Search for the cell housing the specified text and yield its (X, Y) center coordinate. 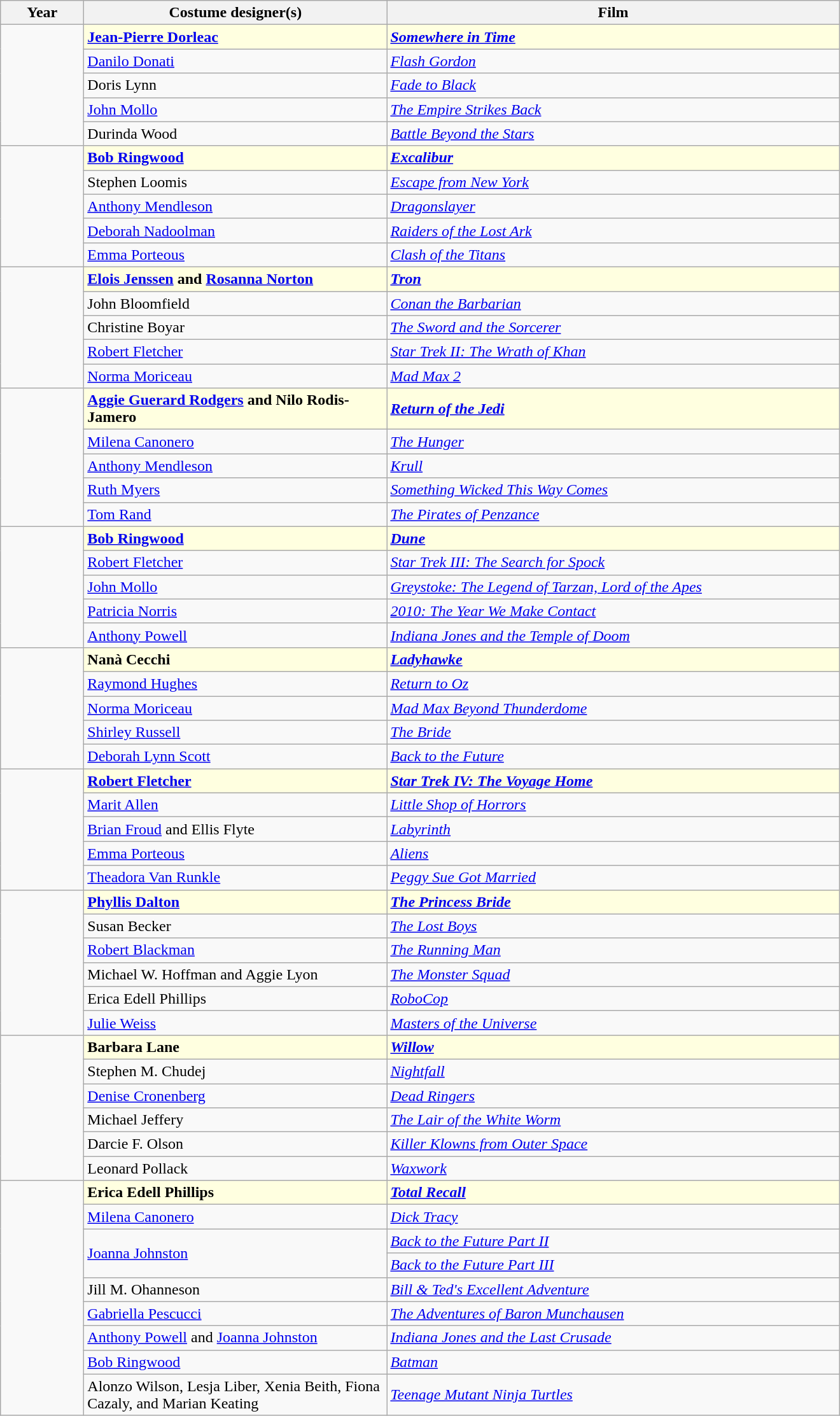
Durinda Wood (235, 134)
Star Trek IV: The Voyage Home (613, 781)
Alonzo Wilson, Lesja Liber, Xenia Beith, Fiona Cazaly, and Marian Keating (235, 1395)
Back to the Future Part II (613, 1241)
Teenage Mutant Ninja Turtles (613, 1395)
Return to Oz (613, 683)
Jill M. Ohanneson (235, 1289)
Mad Max Beyond Thunderdome (613, 708)
Aggie Guerard Rodgers and Nilo Rodis-Jamero (235, 409)
Total Recall (613, 1193)
The Adventures of Baron Munchausen (613, 1314)
Batman (613, 1362)
Michael Jeffery (235, 1120)
Dick Tracy (613, 1217)
Brian Froud and Ellis Flyte (235, 829)
Patricia Norris (235, 611)
Film (613, 13)
Krull (613, 466)
Conan the Barbarian (613, 304)
Ladyhawke (613, 659)
Aliens (613, 853)
Clash of the Titans (613, 255)
Indiana Jones and the Last Crusade (613, 1338)
Leonard Pollack (235, 1168)
Darcie F. Olson (235, 1144)
Anthony Powell and Joanna Johnston (235, 1338)
Phyllis Dalton (235, 902)
Masters of the Universe (613, 1023)
Robert Blackman (235, 950)
Nanà Cecchi (235, 659)
Raymond Hughes (235, 683)
Stephen M. Chudej (235, 1071)
Back to the Future Part III (613, 1265)
Willow (613, 1047)
Star Trek III: The Search for Spock (613, 563)
Joanna Johnston (235, 1253)
The Princess Bride (613, 902)
Excalibur (613, 158)
Susan Becker (235, 926)
Waxwork (613, 1168)
Greystoke: The Legend of Tarzan, Lord of the Apes (613, 587)
The Pirates of Penzance (613, 514)
Star Trek II: The Wrath of Khan (613, 352)
Indiana Jones and the Temple of Doom (613, 635)
Deborah Nadoolman (235, 230)
Michael W. Hoffman and Aggie Lyon (235, 974)
Doris Lynn (235, 85)
Denise Cronenberg (235, 1095)
Labyrinth (613, 829)
The Sword and the Sorcerer (613, 328)
Bill & Ted's Excellent Adventure (613, 1289)
Something Wicked This Way Comes (613, 490)
Costume designer(s) (235, 13)
2010: The Year We Make Contact (613, 611)
Danilo Donati (235, 61)
Ruth Myers (235, 490)
Raiders of the Lost Ark (613, 230)
Gabriella Pescucci (235, 1314)
The Lost Boys (613, 926)
Mad Max 2 (613, 376)
Marit Allen (235, 805)
Julie Weiss (235, 1023)
Theadora Van Runkle (235, 878)
Fade to Black (613, 85)
Flash Gordon (613, 61)
Peggy Sue Got Married (613, 878)
Tom Rand (235, 514)
Dune (613, 538)
Anthony Powell (235, 635)
Back to the Future (613, 757)
Dead Ringers (613, 1095)
Return of the Jedi (613, 409)
The Empire Strikes Back (613, 109)
Deborah Lynn Scott (235, 757)
The Monster Squad (613, 974)
Escape from New York (613, 182)
Stephen Loomis (235, 182)
Dragonslayer (613, 206)
John Bloomfield (235, 304)
RoboCop (613, 999)
Christine Boyar (235, 328)
Jean-Pierre Dorleac (235, 37)
Somewhere in Time (613, 37)
Year (42, 13)
Elois Jenssen and Rosanna Norton (235, 279)
The Bride (613, 733)
Killer Klowns from Outer Space (613, 1144)
Tron (613, 279)
The Hunger (613, 442)
Shirley Russell (235, 733)
The Lair of the White Worm (613, 1120)
Barbara Lane (235, 1047)
Little Shop of Horrors (613, 805)
Nightfall (613, 1071)
The Running Man (613, 950)
Battle Beyond the Stars (613, 134)
